From the cell containing the given text, extract its center point as [X, Y] coordinate. 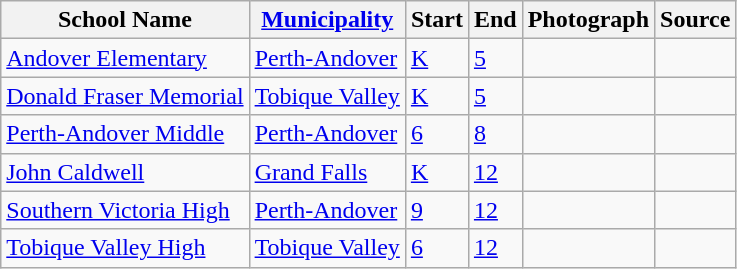
Source [696, 20]
Photograph [588, 20]
Southern Victoria High [125, 210]
Tobique Valley High [125, 248]
9 [436, 210]
John Caldwell [125, 172]
Andover Elementary [125, 58]
School Name [125, 20]
Donald Fraser Memorial [125, 96]
Grand Falls [327, 172]
Municipality [327, 20]
End [495, 20]
Start [436, 20]
Perth-Andover Middle [125, 134]
8 [495, 134]
